Search for the cell housing the specified text and yield its (x, y) center coordinate. 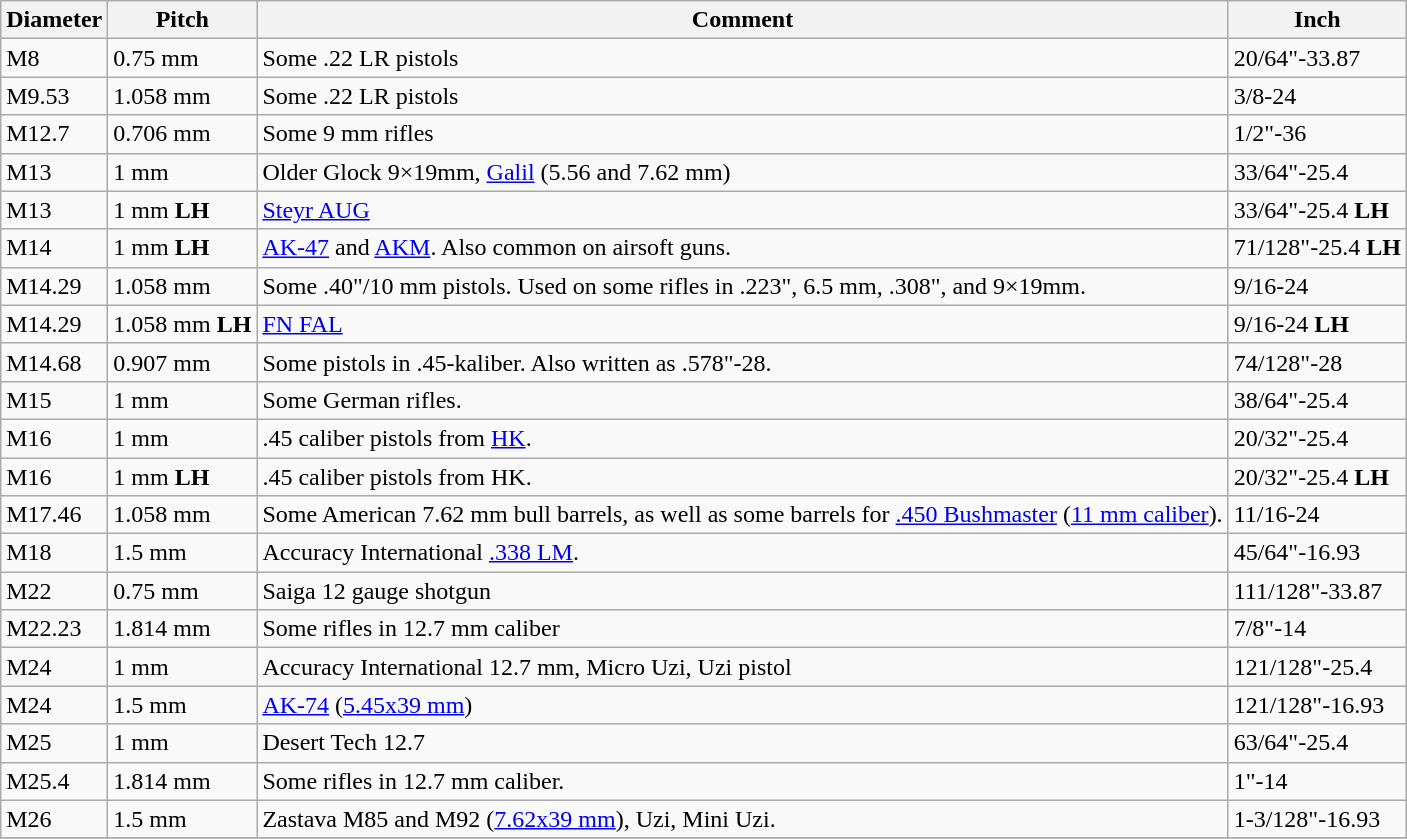
AK-47 and AKM. Also common on airsoft guns. (742, 248)
M25 (54, 743)
Steyr AUG (742, 210)
M17.46 (54, 515)
M14 (54, 248)
20/64"-33.87 (1317, 58)
63/64"-25.4 (1317, 743)
9/16-24 LH (1317, 324)
Some German rifles. (742, 400)
Some rifles in 12.7 mm caliber. (742, 781)
Some American 7.62 mm bull barrels, as well as some barrels for .450 Bushmaster (11 mm caliber). (742, 515)
M18 (54, 553)
111/128"-33.87 (1317, 591)
20/32"-25.4 (1317, 438)
Accuracy International .338 LM. (742, 553)
M12.7 (54, 134)
M25.4 (54, 781)
33/64"-25.4 (1317, 172)
FN FAL (742, 324)
74/128"-28 (1317, 362)
Some 9 mm rifles (742, 134)
33/64"-25.4 LH (1317, 210)
Diameter (54, 20)
Comment (742, 20)
Some .40"/10 mm pistols. Used on some rifles in .223", 6.5 mm, .308", and 9×19mm. (742, 286)
9/16-24 (1317, 286)
3/8-24 (1317, 96)
M9.53 (54, 96)
1"-14 (1317, 781)
7/8"-14 (1317, 629)
Older Glock 9×19mm, Galil (5.56 and 7.62 mm) (742, 172)
121/128"-25.4 (1317, 667)
Pitch (182, 20)
M14.68 (54, 362)
1-3/128"-16.93 (1317, 819)
Zastava M85 and M92 (7.62x39 mm), Uzi, Mini Uzi. (742, 819)
0.907 mm (182, 362)
0.706 mm (182, 134)
Inch (1317, 20)
Some rifles in 12.7 mm caliber (742, 629)
45/64"-16.93 (1317, 553)
71/128"-25.4 LH (1317, 248)
Desert Tech 12.7 (742, 743)
38/64"-25.4 (1317, 400)
M22.23 (54, 629)
121/128"-16.93 (1317, 705)
M26 (54, 819)
Accuracy International 12.7 mm, Micro Uzi, Uzi pistol (742, 667)
20/32"-25.4 LH (1317, 477)
AK-74 (5.45x39 mm) (742, 705)
Saiga 12 gauge shotgun (742, 591)
11/16-24 (1317, 515)
Some pistols in .45-kaliber. Also written as .578"-28. (742, 362)
M22 (54, 591)
1.058 mm LH (182, 324)
M15 (54, 400)
1/2"-36 (1317, 134)
M8 (54, 58)
